Scan for the cell matching the given text and deliver its [X, Y] coordinate at center. 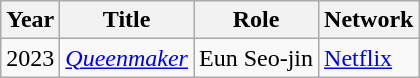
Queenmaker [127, 58]
Title [127, 20]
Eun Seo-jin [256, 58]
Year [30, 20]
Netflix [369, 58]
2023 [30, 58]
Role [256, 20]
Network [369, 20]
